For the text-containing cell, return its midpoint in [x, y] coordinate format. 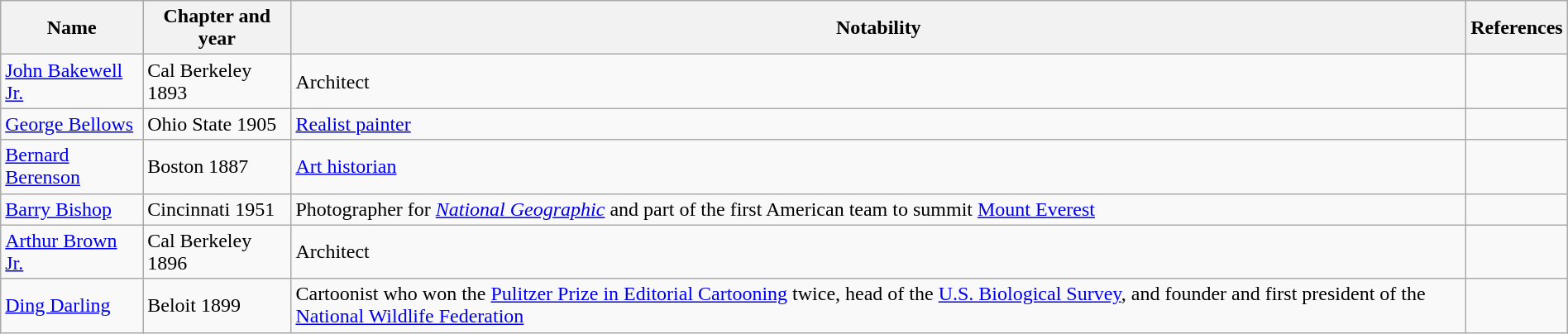
John Bakewell Jr. [72, 81]
Barry Bishop [72, 209]
Cincinnati 1951 [217, 209]
Bernard Berenson [72, 167]
References [1517, 28]
Photographer for National Geographic and part of the first American team to summit Mount Everest [878, 209]
Arthur Brown Jr. [72, 251]
Realist painter [878, 124]
Beloit 1899 [217, 306]
George Bellows [72, 124]
Cal Berkeley 1893 [217, 81]
Notability [878, 28]
Boston 1887 [217, 167]
Name [72, 28]
Art historian [878, 167]
Ding Darling [72, 306]
Chapter and year [217, 28]
Ohio State 1905 [217, 124]
Cal Berkeley 1896 [217, 251]
